Extract the (X, Y) coordinate from the center of the cell holding the provided text.  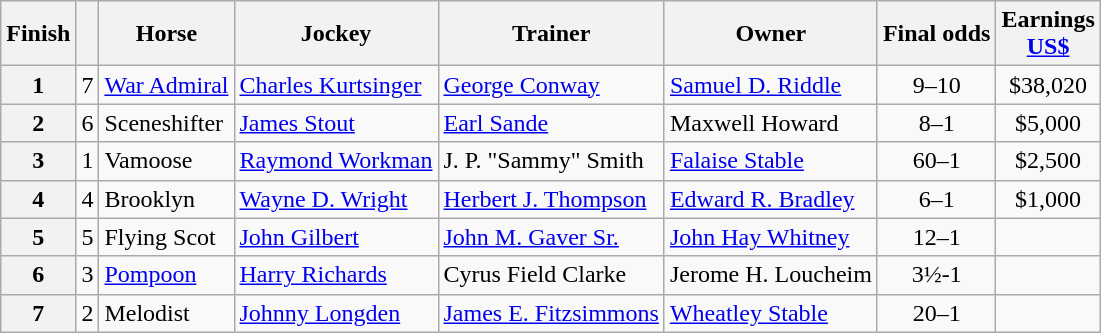
Wheatley Stable (770, 313)
Final odds (936, 34)
James Stout (336, 123)
J. P. "Sammy" Smith (551, 161)
Brooklyn (166, 199)
Edward R. Bradley (770, 199)
8–1 (936, 123)
$1,000 (1048, 199)
Falaise Stable (770, 161)
Trainer (551, 34)
Sceneshifter (166, 123)
Harry Richards (336, 275)
$2,500 (1048, 161)
Earl Sande (551, 123)
Wayne D. Wright (336, 199)
Charles Kurtsinger (336, 85)
John M. Gaver Sr. (551, 237)
Johnny Longden (336, 313)
Maxwell Howard (770, 123)
6–1 (936, 199)
John Gilbert (336, 237)
EarningsUS$ (1048, 34)
Flying Scot (166, 237)
Owner (770, 34)
Melodist (166, 313)
20–1 (936, 313)
$38,020 (1048, 85)
Horse (166, 34)
12–1 (936, 237)
Raymond Workman (336, 161)
Pompoon (166, 275)
Samuel D. Riddle (770, 85)
$5,000 (1048, 123)
John Hay Whitney (770, 237)
3½-1 (936, 275)
Finish (38, 34)
Herbert J. Thompson (551, 199)
Vamoose (166, 161)
Jerome H. Loucheim (770, 275)
George Conway (551, 85)
War Admiral (166, 85)
Cyrus Field Clarke (551, 275)
60–1 (936, 161)
9–10 (936, 85)
Jockey (336, 34)
James E. Fitzsimmons (551, 313)
